For the text-containing cell, return its midpoint in [x, y] coordinate format. 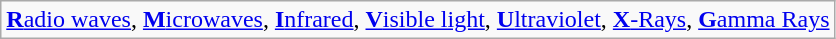
Radio waves, Microwaves, Infrared, Visible light, Ultraviolet, X-Rays, Gamma Rays [418, 20]
